Locate the cell with the specified text and output its (X, Y) center coordinate. 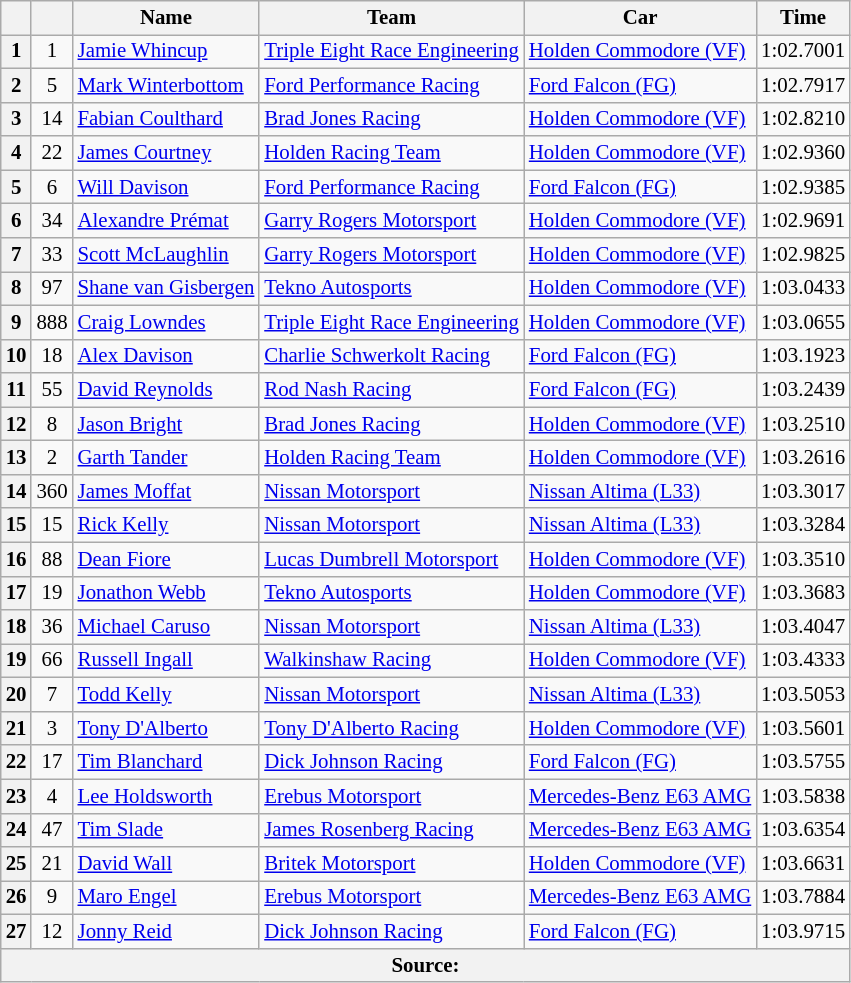
360 (52, 491)
Tony D'Alberto (166, 728)
James Rosenberg Racing (392, 830)
David Reynolds (166, 390)
11 (16, 390)
25 (16, 864)
Rod Nash Racing (392, 390)
Shane van Gisbergen (166, 288)
1:03.2439 (803, 390)
Rick Kelly (166, 525)
1:03.2510 (803, 424)
Jamie Whincup (166, 51)
Michael Caruso (166, 627)
Walkinshaw Racing (392, 661)
Jason Bright (166, 424)
Todd Kelly (166, 695)
1:02.7917 (803, 85)
Will Davison (166, 187)
1:03.2616 (803, 458)
26 (16, 898)
1:03.3683 (803, 593)
Britek Motorsport (392, 864)
Charlie Schwerkolt Racing (392, 356)
Name (166, 18)
1:02.9825 (803, 255)
24 (16, 830)
1:03.3510 (803, 559)
1:03.1923 (803, 356)
13 (16, 458)
1:03.5755 (803, 762)
1:03.4333 (803, 661)
1:02.9691 (803, 221)
34 (52, 221)
20 (16, 695)
36 (52, 627)
88 (52, 559)
Scott McLaughlin (166, 255)
Alexandre Prémat (166, 221)
Jonny Reid (166, 931)
Jonathon Webb (166, 593)
55 (52, 390)
Craig Lowndes (166, 322)
1:03.7884 (803, 898)
James Moffat (166, 491)
Maro Engel (166, 898)
Car (640, 18)
33 (52, 255)
Tim Slade (166, 830)
1:03.4047 (803, 627)
Team (392, 18)
1:02.7001 (803, 51)
Dean Fiore (166, 559)
Garth Tander (166, 458)
1:02.9360 (803, 153)
1:03.3017 (803, 491)
1:02.9385 (803, 187)
Russell Ingall (166, 661)
Source: (426, 965)
Fabian Coulthard (166, 119)
888 (52, 322)
1:03.5838 (803, 796)
1:03.3284 (803, 525)
Time (803, 18)
10 (16, 356)
1:03.6631 (803, 864)
1:03.0433 (803, 288)
Mark Winterbottom (166, 85)
1:03.0655 (803, 322)
27 (16, 931)
1:03.9715 (803, 931)
Lucas Dumbrell Motorsport (392, 559)
Tony D'Alberto Racing (392, 728)
47 (52, 830)
Alex Davison (166, 356)
James Courtney (166, 153)
David Wall (166, 864)
66 (52, 661)
1:02.8210 (803, 119)
1:03.6354 (803, 830)
Lee Holdsworth (166, 796)
16 (16, 559)
97 (52, 288)
1:03.5053 (803, 695)
1:03.5601 (803, 728)
Tim Blanchard (166, 762)
23 (16, 796)
